Detect which cell encompasses the target text, then output its [X, Y] center coordinate. 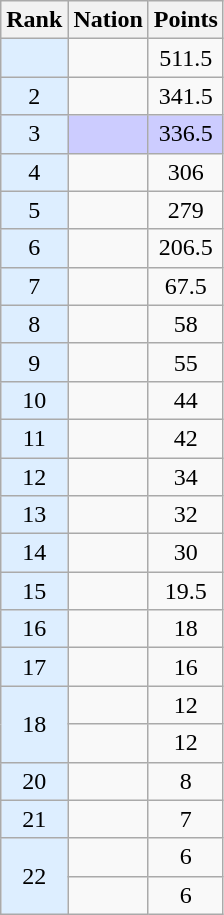
Rank [34, 20]
9 [34, 362]
34 [186, 477]
42 [186, 438]
Nation [108, 20]
5 [34, 210]
3 [34, 134]
Points [186, 20]
32 [186, 515]
30 [186, 553]
2 [34, 96]
306 [186, 172]
67.5 [186, 286]
11 [34, 438]
22 [34, 876]
341.5 [186, 96]
4 [34, 172]
15 [34, 591]
17 [34, 667]
55 [186, 362]
58 [186, 324]
20 [34, 781]
19.5 [186, 591]
13 [34, 515]
206.5 [186, 248]
279 [186, 210]
511.5 [186, 58]
336.5 [186, 134]
21 [34, 819]
10 [34, 400]
14 [34, 553]
44 [186, 400]
